Return (X, Y) of the center of cell containing provided text 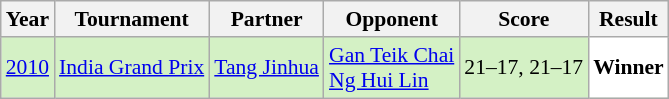
Opponent (392, 19)
21–17, 21–17 (524, 68)
2010 (28, 68)
Tournament (132, 19)
Gan Teik Chai Ng Hui Lin (392, 68)
Score (524, 19)
Tang Jinhua (266, 68)
Partner (266, 19)
Winner (628, 68)
India Grand Prix (132, 68)
Year (28, 19)
Result (628, 19)
